Extract the [X, Y] coordinate from the center of the cell holding the provided text.  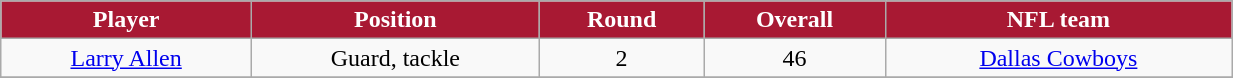
Round [622, 20]
2 [622, 58]
Player [126, 20]
Overall [794, 20]
46 [794, 58]
Larry Allen [126, 58]
NFL team [1058, 20]
Dallas Cowboys [1058, 58]
Position [396, 20]
Guard, tackle [396, 58]
